Search for the cell housing the specified text and yield its [x, y] center coordinate. 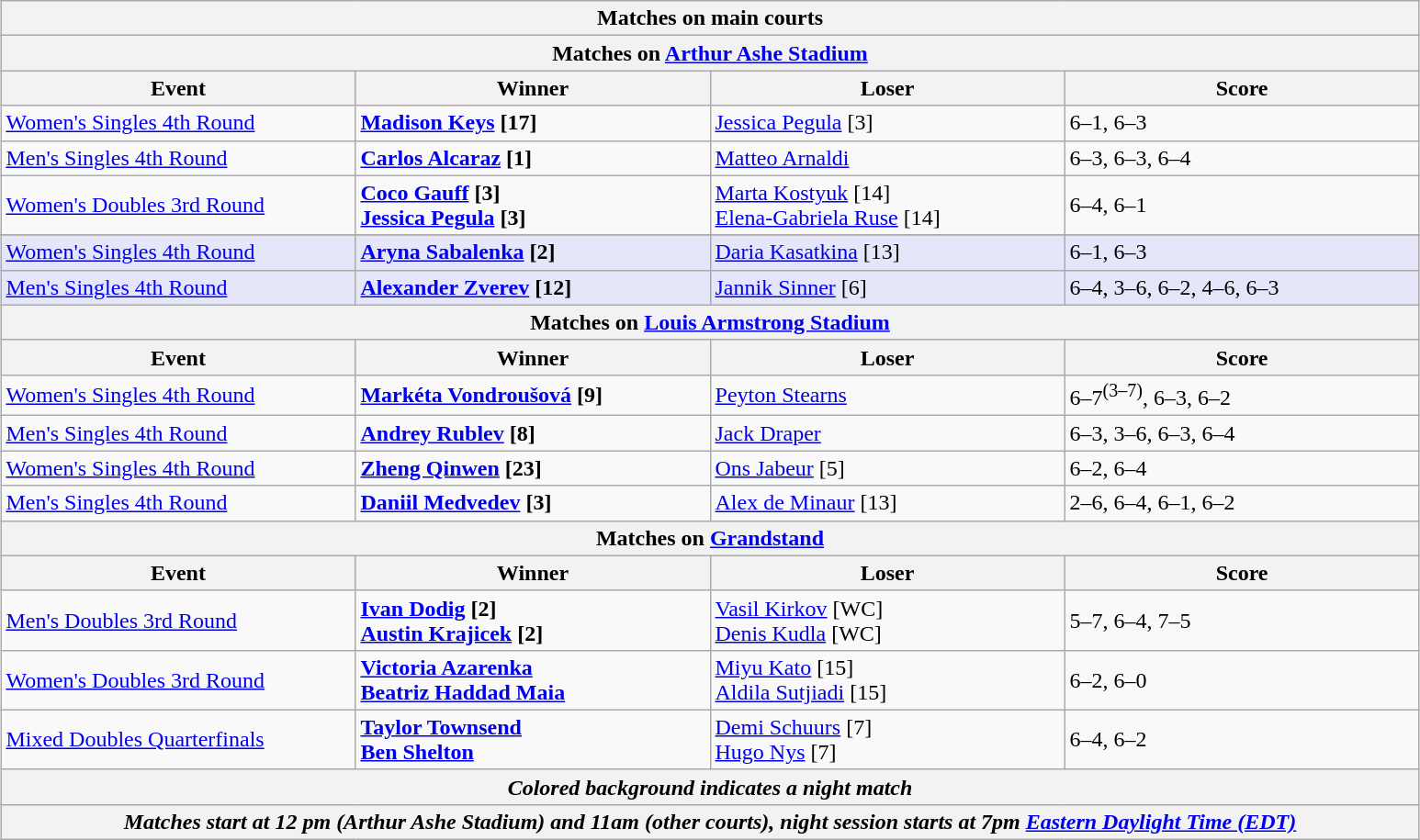
Mixed Doubles Quarterfinals [178, 740]
Peyton Stearns [887, 395]
Coco Gauff [3] Jessica Pegula [3] [533, 206]
Aryna Sabalenka [2] [533, 252]
Colored background indicates a night match [710, 787]
6–4, 3–6, 6–2, 4–6, 6–3 [1242, 287]
Jack Draper [887, 433]
Vasil Kirkov [WC] Denis Kudla [WC] [887, 621]
6–3, 6–3, 6–4 [1242, 158]
Jessica Pegula [3] [887, 123]
Matches on main courts [710, 18]
Miyu Kato [15] Aldila Sutjiadi [15] [887, 679]
Ons Jabeur [5] [887, 468]
Marta Kostyuk [14] Elena-Gabriela Ruse [14] [887, 206]
Ivan Dodig [2] Austin Krajicek [2] [533, 621]
6–3, 3–6, 6–3, 6–4 [1242, 433]
2–6, 6–4, 6–1, 6–2 [1242, 503]
Demi Schuurs [7] Hugo Nys [7] [887, 740]
Carlos Alcaraz [1] [533, 158]
Matches on Arthur Ashe Stadium [710, 53]
Taylor Townsend Ben Shelton [533, 740]
Matches on Louis Armstrong Stadium [710, 322]
Matches start at 12 pm (Arthur Ashe Stadium) and 11am (other courts), night session starts at 7pm Eastern Daylight Time (EDT) [710, 822]
Madison Keys [17] [533, 123]
6–2, 6–4 [1242, 468]
Markéta Vondroušová [9] [533, 395]
Matches on Grandstand [710, 538]
6–4, 6–2 [1242, 740]
Andrey Rublev [8] [533, 433]
Daria Kasatkina [13] [887, 252]
6–7(3–7), 6–3, 6–2 [1242, 395]
Alexander Zverev [12] [533, 287]
6–4, 6–1 [1242, 206]
Daniil Medvedev [3] [533, 503]
5–7, 6–4, 7–5 [1242, 621]
Victoria Azarenka Beatriz Haddad Maia [533, 679]
Zheng Qinwen [23] [533, 468]
6–2, 6–0 [1242, 679]
Alex de Minaur [13] [887, 503]
Jannik Sinner [6] [887, 287]
Men's Doubles 3rd Round [178, 621]
Matteo Arnaldi [887, 158]
